Provide the [X, Y] coordinate of the cell's center where the given text is located.  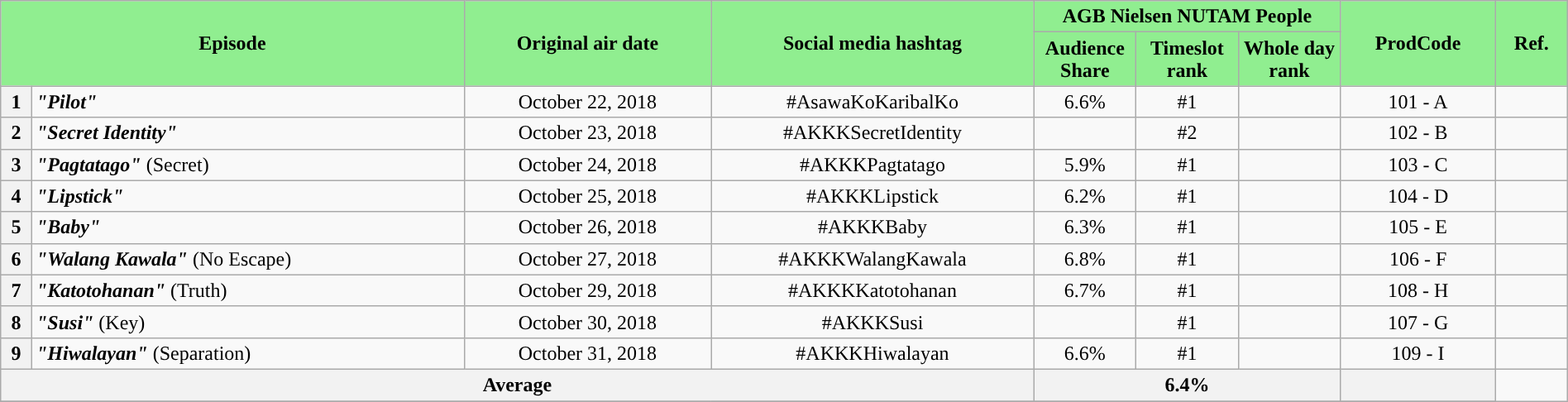
107 - G [1418, 322]
7 [17, 290]
October 31, 2018 [587, 353]
"Pilot" [248, 102]
"Hiwalayan" (Separation) [248, 353]
Episode [232, 43]
104 - D [1418, 196]
101 - A [1418, 102]
October 22, 2018 [587, 102]
2 [17, 133]
105 - E [1418, 227]
6.2% [1085, 196]
October 30, 2018 [587, 322]
#2 [1188, 133]
"Walang Kawala" (No Escape) [248, 259]
#AKKKBaby [872, 227]
October 26, 2018 [587, 227]
4 [17, 196]
6 [17, 259]
9 [17, 353]
Audience Share [1085, 60]
106 - F [1418, 259]
103 - C [1418, 165]
6.8% [1085, 259]
6.3% [1085, 227]
Whole dayrank [1289, 60]
October 23, 2018 [587, 133]
October 27, 2018 [587, 259]
#AKKKKatotohanan [872, 290]
Timeslotrank [1188, 60]
"Baby" [248, 227]
"Pagtatago" (Secret) [248, 165]
Original air date [587, 43]
#AsawaKoKaribalKo [872, 102]
5.9% [1085, 165]
October 25, 2018 [587, 196]
#AKKKPagtatago [872, 165]
#AKKKLipstick [872, 196]
3 [17, 165]
8 [17, 322]
AGB Nielsen NUTAM People [1188, 17]
#AKKKSecretIdentity [872, 133]
October 29, 2018 [587, 290]
#AKKKHiwalayan [872, 353]
1 [17, 102]
October 24, 2018 [587, 165]
"Lipstick" [248, 196]
6.7% [1085, 290]
ProdCode [1418, 43]
5 [17, 227]
#AKKKSusi [872, 322]
109 - I [1418, 353]
"Katotohanan" (Truth) [248, 290]
#AKKKWalangKawala [872, 259]
Ref. [1532, 43]
Social media hashtag [872, 43]
108 - H [1418, 290]
"Secret Identity" [248, 133]
6.4% [1188, 385]
102 - B [1418, 133]
Average [518, 385]
"Susi" (Key) [248, 322]
